Provide the [x, y] coordinate of the cell's center where the given text is located.  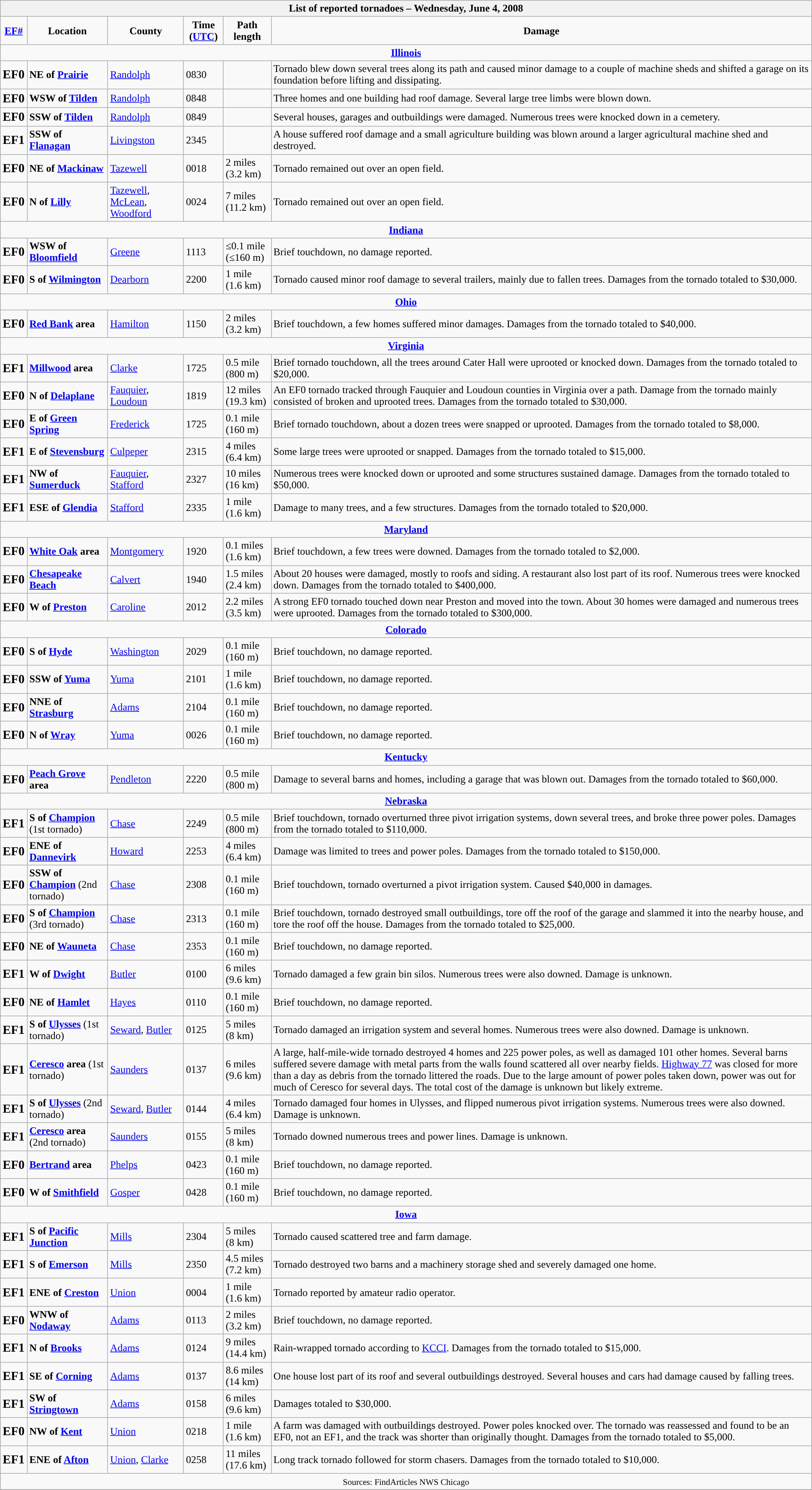
Tornado downed numerous trees and power lines. Damage is unknown. [541, 1137]
Damage to many trees, and a few structures. Damages from the tornado totaled to $20,000. [541, 507]
SW of Stringtown [68, 1404]
E of Green Spring [68, 424]
Washington [146, 651]
0110 [204, 1002]
Iowa [406, 1215]
NE of Wauneta [68, 947]
Tazewell, McLean, Woodford [146, 202]
Red Bank area [68, 324]
12 miles(19.3 km) [247, 396]
2335 [204, 507]
Montgomery [146, 552]
NW of Kent [68, 1431]
Tornado damaged a few grain bin silos. Numerous trees were also downed. Damage is unknown. [541, 974]
Time (UTC) [204, 31]
0113 [204, 1320]
0218 [204, 1431]
2249 [204, 823]
Several houses, garages and outbuildings were damaged. Numerous trees were knocked down in a cemetery. [541, 117]
2308 [204, 885]
S of Hyde [68, 651]
ENE of Afton [68, 1460]
2101 [204, 679]
Indiana [406, 230]
ESE of Glendia [68, 507]
Damage to several barns and homes, including a garage that was blown out. Damages from the tornado totaled to $60,000. [541, 779]
Hamilton [146, 324]
9 miles(14.4 km) [247, 1348]
1.5 miles(2.4 km) [247, 579]
NE of Mackinaw [68, 168]
Frederick [146, 424]
Union, Clarke [146, 1460]
Brief touchdown, tornado overturned a pivot irrigation system. Caused $40,000 in damages. [541, 885]
S of Pacific Junction [68, 1237]
2350 [204, 1264]
Gosper [146, 1192]
2.2 miles(3.5 km) [247, 607]
Maryland [406, 529]
2353 [204, 947]
Hayes [146, 1002]
Virginia [406, 346]
Bertrand area [68, 1164]
WSW of Tilden [68, 98]
0124 [204, 1348]
E of Stevensburg [68, 451]
SSW of Yuma [68, 679]
Tornado damaged an irrigation system and several homes. Numerous trees were also downed. Damage is unknown. [541, 1030]
ENE of Dannevirk [68, 851]
Culpeper [146, 451]
2253 [204, 851]
N of Brooks [68, 1348]
0125 [204, 1030]
ENE of Creston [68, 1293]
0428 [204, 1192]
Nebraska [406, 801]
Some large trees were uprooted or snapped. Damages from the tornado totaled to $15,000. [541, 451]
Brief touchdown, a few trees were downed. Damages from the tornado totaled to $2,000. [541, 552]
1150 [204, 324]
0.1 miles(1.6 km) [247, 552]
NE of Prairie [68, 75]
Ohio [406, 302]
Rain-wrapped tornado according to KCCI. Damages from the tornado totaled to $15,000. [541, 1348]
0100 [204, 974]
Calvert [146, 579]
WNW of Nodaway [68, 1320]
Kentucky [406, 757]
Brief tornado touchdown, all the trees around Cater Hall were uprooted or knocked down. Damages from the tornado totaled to $20,000. [541, 368]
Caroline [146, 607]
1920 [204, 552]
1113 [204, 252]
0848 [204, 98]
Tornado destroyed two barns and a machinery storage shed and severely damaged one home. [541, 1264]
1940 [204, 579]
Long track tornado followed for storm chasers. Damages from the tornado totaled to $10,000. [541, 1460]
2304 [204, 1237]
10 miles(16 km) [247, 480]
Ceresco area (2nd tornado) [68, 1137]
Fauquier, Stafford [146, 480]
Pendleton [146, 779]
EF# [14, 31]
2220 [204, 779]
0004 [204, 1293]
4.5 miles(7.2 km) [247, 1264]
Livingston [146, 140]
Numerous trees were knocked down or uprooted and some structures sustained damage. Damages from the tornado totaled to $50,000. [541, 480]
2315 [204, 451]
Greene [146, 252]
Illinois [406, 53]
7 miles(11.2 km) [247, 202]
S of Ulysses (1st tornado) [68, 1030]
County [146, 31]
NW of Sumerduck [68, 480]
0258 [204, 1460]
NNE of Strasburg [68, 707]
Colorado [406, 629]
SSW of Tilden [68, 117]
0026 [204, 735]
2313 [204, 918]
White Oak area [68, 552]
0024 [204, 202]
2012 [204, 607]
Damage [541, 31]
Tornado damaged four homes in Ulysses, and flipped numerous pivot irrigation systems. Numerous trees were also downed. Damage is unknown. [541, 1108]
W of Smithfield [68, 1192]
Dearborn [146, 279]
0849 [204, 117]
Howard [146, 851]
Millwood area [68, 368]
Tazewell [146, 168]
Location [68, 31]
Damages totaled to $30,000. [541, 1404]
Tornado reported by amateur radio operator. [541, 1293]
0830 [204, 75]
1819 [204, 396]
Fauquier, Loudoun [146, 396]
0158 [204, 1404]
SSW of Champion (2nd tornado) [68, 885]
N of Lilly [68, 202]
2345 [204, 140]
Tornado caused scattered tree and farm damage. [541, 1237]
S of Champion (3rd tornado) [68, 918]
One house lost part of its roof and several outbuildings destroyed. Several houses and cars had damage caused by falling trees. [541, 1376]
A house suffered roof damage and a small agriculture building was blown around a larger agricultural machine shed and destroyed. [541, 140]
Clarke [146, 368]
S of Ulysses (2nd tornado) [68, 1108]
Ceresco area (1st tornado) [68, 1069]
Brief touchdown, a few homes suffered minor damages. Damages from the tornado totaled to $40,000. [541, 324]
Three homes and one building had roof damage. Several large tree limbs were blown down. [541, 98]
Sources: FindArticles NWS Chicago [406, 1481]
Brief tornado touchdown, about a dozen trees were snapped or uprooted. Damages from the tornado totaled to $8,000. [541, 424]
Peach Grove area [68, 779]
Damage was limited to trees and power poles. Damages from the tornado totaled to $150,000. [541, 851]
0144 [204, 1108]
S of Champion (1st tornado) [68, 823]
S of Wilmington [68, 279]
2200 [204, 279]
Tornado caused minor roof damage to several trailers, mainly due to fallen trees. Damages from the tornado totaled to $30,000. [541, 279]
0423 [204, 1164]
N of Delaplane [68, 396]
Phelps [146, 1164]
≤0.1 mile(≤160 m) [247, 252]
0018 [204, 168]
W of Dwight [68, 974]
Chesapeake Beach [68, 579]
2327 [204, 480]
NE of Hamlet [68, 1002]
Butler [146, 974]
List of reported tornadoes – Wednesday, June 4, 2008 [406, 9]
Path length [247, 31]
Stafford [146, 507]
2104 [204, 707]
SSW of Flanagan [68, 140]
S of Emerson [68, 1264]
8.6 miles(14 km) [247, 1376]
2029 [204, 651]
0155 [204, 1137]
N of Wray [68, 735]
11 miles(17.6 km) [247, 1460]
WSW of Bloomfield [68, 252]
W of Preston [68, 607]
SE of Corning [68, 1376]
